Capture the cell that displays the provided text and extract its (x, y) central coordinate. 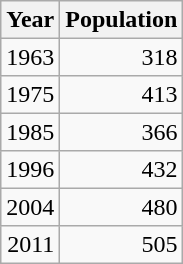
1985 (30, 132)
413 (122, 94)
1963 (30, 56)
Year (30, 20)
2011 (30, 244)
480 (122, 206)
318 (122, 56)
505 (122, 244)
2004 (30, 206)
1996 (30, 170)
1975 (30, 94)
Population (122, 20)
432 (122, 170)
366 (122, 132)
